Extract the [x, y] coordinate from the center of the cell holding the provided text.  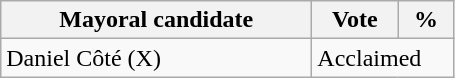
Acclaimed [383, 58]
Vote [355, 20]
Daniel Côté (X) [156, 58]
% [426, 20]
Mayoral candidate [156, 20]
